From the cell containing the given text, extract its center point as [X, Y] coordinate. 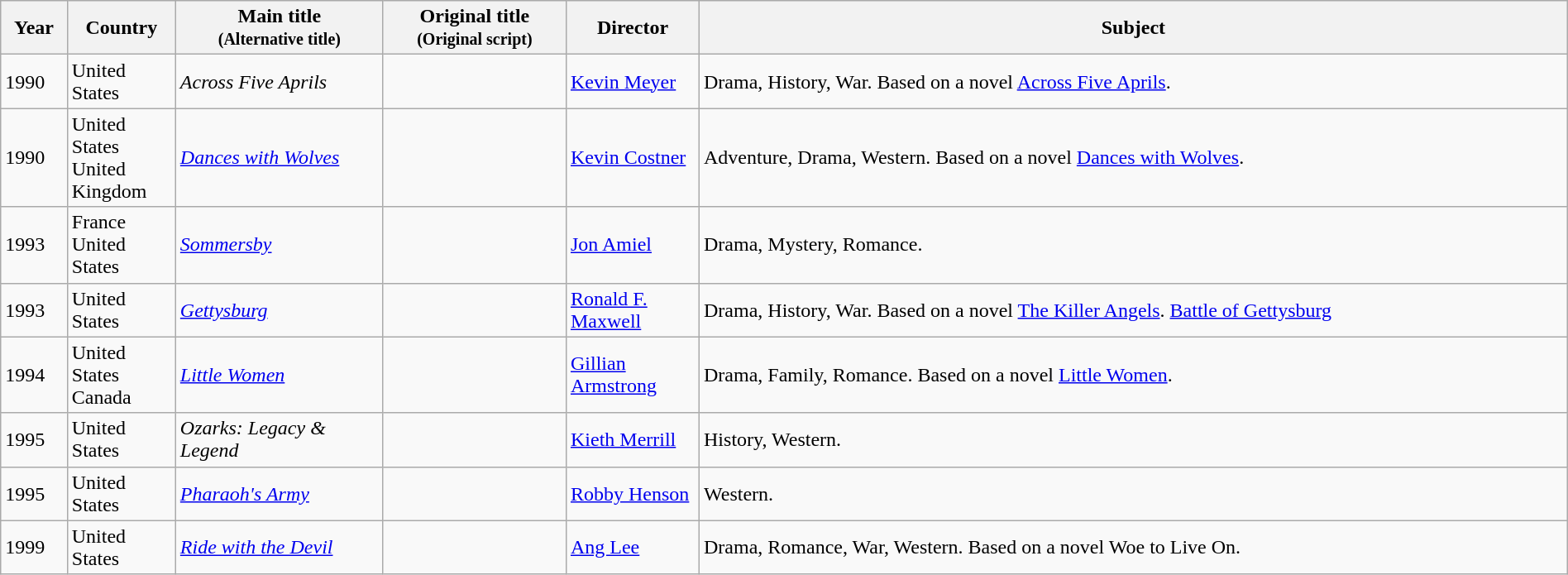
Across Five Aprils [280, 81]
Kevin Meyer [632, 81]
Pharaoh's Army [280, 493]
Drama, History, War. Based on a novel Across Five Aprils. [1134, 81]
Country [121, 28]
FranceUnited States [121, 245]
Ang Lee [632, 548]
United StatesUnited Kingdom [121, 157]
Drama, History, War. Based on a novel The Killer Angels. Battle of Gettysburg [1134, 309]
Drama, Family, Romance. Based on a novel Little Women. [1134, 375]
Drama, Mystery, Romance. [1134, 245]
Subject [1134, 28]
Main title(Alternative title) [280, 28]
Dances with Wolves [280, 157]
Sommersby [280, 245]
Ronald F. Maxwell [632, 309]
Drama, Romance, War, Western. Based on a novel Woe to Live On. [1134, 548]
Original title(Original script) [475, 28]
Robby Henson [632, 493]
Adventure, Drama, Western. Based on a novel Dances with Wolves. [1134, 157]
Ride with the Devil [280, 548]
1999 [35, 548]
Kieth Merrill [632, 440]
Ozarks: Legacy & Legend [280, 440]
History, Western. [1134, 440]
Jon Amiel [632, 245]
Little Women [280, 375]
United StatesCanada [121, 375]
Western. [1134, 493]
Gettysburg [280, 309]
1994 [35, 375]
Gillian Armstrong [632, 375]
Kevin Costner [632, 157]
Director [632, 28]
Year [35, 28]
